From the cell containing the given text, extract its center point as [x, y] coordinate. 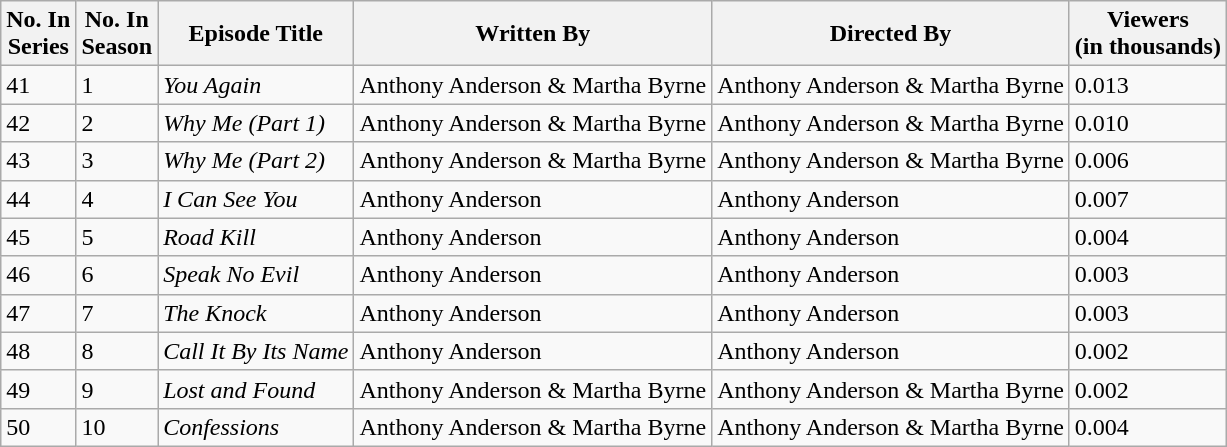
47 [38, 313]
Call It By Its Name [256, 351]
No. InSeries [38, 34]
1 [117, 85]
Episode Title [256, 34]
10 [117, 427]
45 [38, 237]
0.010 [1148, 123]
You Again [256, 85]
8 [117, 351]
5 [117, 237]
Confessions [256, 427]
43 [38, 161]
4 [117, 199]
Why Me (Part 2) [256, 161]
Viewers(in thousands) [1148, 34]
42 [38, 123]
7 [117, 313]
No. InSeason [117, 34]
0.013 [1148, 85]
Speak No Evil [256, 275]
50 [38, 427]
0.007 [1148, 199]
44 [38, 199]
48 [38, 351]
0.006 [1148, 161]
6 [117, 275]
Lost and Found [256, 389]
2 [117, 123]
Why Me (Part 1) [256, 123]
41 [38, 85]
46 [38, 275]
I Can See You [256, 199]
Written By [533, 34]
49 [38, 389]
The Knock [256, 313]
Directed By [891, 34]
Road Kill [256, 237]
9 [117, 389]
3 [117, 161]
